Search for the cell housing the specified text and yield its [x, y] center coordinate. 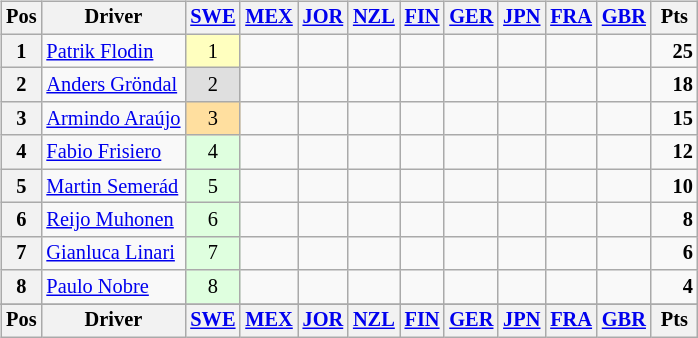
Anders Gröndal [113, 85]
12 [674, 152]
Paulo Nobre [113, 287]
15 [674, 119]
Gianluca Linari [113, 253]
Reijo Muhonen [113, 220]
10 [674, 186]
Armindo Araújo [113, 119]
Patrik Flodin [113, 51]
Fabio Frisiero [113, 152]
18 [674, 85]
25 [674, 51]
Martin Semerád [113, 186]
